For the text-containing cell, return its midpoint in [X, Y] coordinate format. 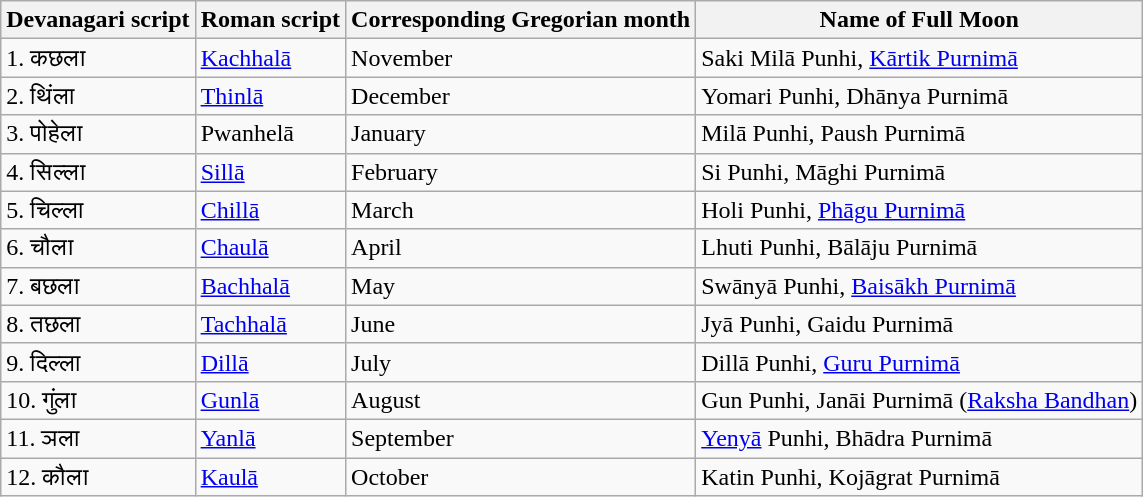
August [521, 400]
Lhuti Punhi, Bālāju Purnimā [920, 248]
Roman script [270, 20]
Yenyā Punhi, Bhādra Purnimā [920, 438]
June [521, 324]
Chaulā [270, 248]
October [521, 477]
Si Punhi, Māghi Purnimā [920, 172]
Dillā [270, 362]
Pwanhelā [270, 134]
Kaulā [270, 477]
3. पोहेला [98, 134]
Katin Punhi, Kojāgrat Purnimā [920, 477]
Devanagari script [98, 20]
4. सिल्ला [98, 172]
March [521, 210]
Gun Punhi, Janāi Purnimā (Raksha Bandhan) [920, 400]
11. ञला [98, 438]
1. कछला [98, 58]
Holi Punhi, Phāgu Purnimā [920, 210]
Corresponding Gregorian month [521, 20]
Yanlā [270, 438]
5. चिल्ला [98, 210]
Tachhalā [270, 324]
Sillā [270, 172]
April [521, 248]
July [521, 362]
2. थिंला [98, 96]
November [521, 58]
September [521, 438]
Swānyā Punhi, Baisākh Purnimā [920, 286]
Jyā Punhi, Gaidu Purnimā [920, 324]
Name of Full Moon [920, 20]
May [521, 286]
12. कौला [98, 477]
Chillā [270, 210]
Dillā Punhi, Guru Purnimā [920, 362]
Kachhalā [270, 58]
7. बछला [98, 286]
Milā Punhi, Paush Purnimā [920, 134]
Yomari Punhi, Dhānya Purnimā [920, 96]
December [521, 96]
Saki Milā Punhi, Kārtik Purnimā [920, 58]
9. दिल्ला [98, 362]
10. गुंला [98, 400]
8. तछला [98, 324]
6. चौला [98, 248]
Bachhalā [270, 286]
Thinlā [270, 96]
January [521, 134]
February [521, 172]
Gunlā [270, 400]
